Search for the cell housing the specified text and yield its [x, y] center coordinate. 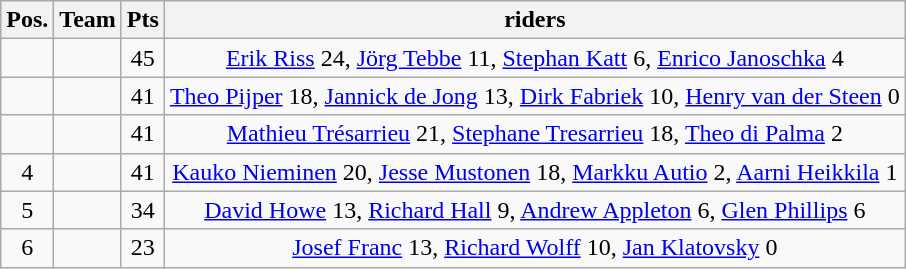
Kauko Nieminen 20, Jesse Mustonen 18, Markku Autio 2, Aarni Heikkila 1 [534, 172]
Mathieu Trésarrieu 21, Stephane Tresarrieu 18, Theo di Palma 2 [534, 134]
Team [88, 20]
45 [142, 58]
Pos. [28, 20]
Theo Pijper 18, Jannick de Jong 13, Dirk Fabriek 10, Henry van der Steen 0 [534, 96]
23 [142, 248]
Pts [142, 20]
Erik Riss 24, Jörg Tebbe 11, Stephan Katt 6, Enrico Janoschka 4 [534, 58]
David Howe 13, Richard Hall 9, Andrew Appleton 6, Glen Phillips 6 [534, 210]
5 [28, 210]
riders [534, 20]
4 [28, 172]
34 [142, 210]
Josef Franc 13, Richard Wolff 10, Jan Klatovsky 0 [534, 248]
6 [28, 248]
